Return the (X, Y) coordinate for the center point of the cell that contains the specified text.  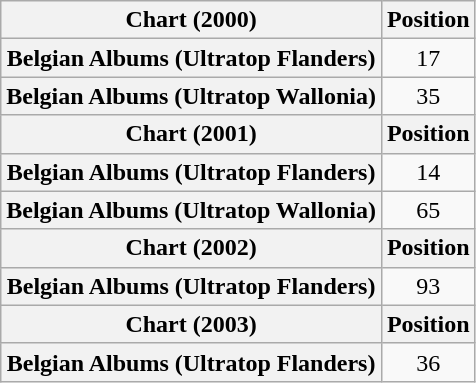
93 (428, 286)
Chart (2000) (192, 20)
Chart (2003) (192, 324)
Chart (2002) (192, 248)
36 (428, 362)
Chart (2001) (192, 134)
65 (428, 210)
17 (428, 58)
35 (428, 96)
14 (428, 172)
